Locate the cell with the specified text and output its [X, Y] center coordinate. 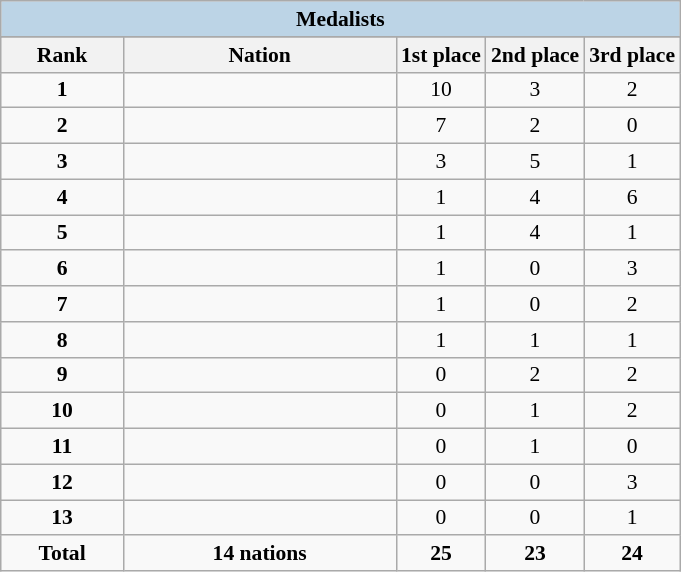
23 [535, 554]
1st place [441, 55]
2nd place [535, 55]
25 [441, 554]
Rank [62, 55]
3rd place [632, 55]
Nation [260, 55]
14 nations [260, 554]
12 [62, 482]
8 [62, 340]
24 [632, 554]
9 [62, 375]
13 [62, 518]
Medalists [340, 19]
11 [62, 447]
Total [62, 554]
